Find where the given text appears and provide that cell's center as (X, Y) coordinate. 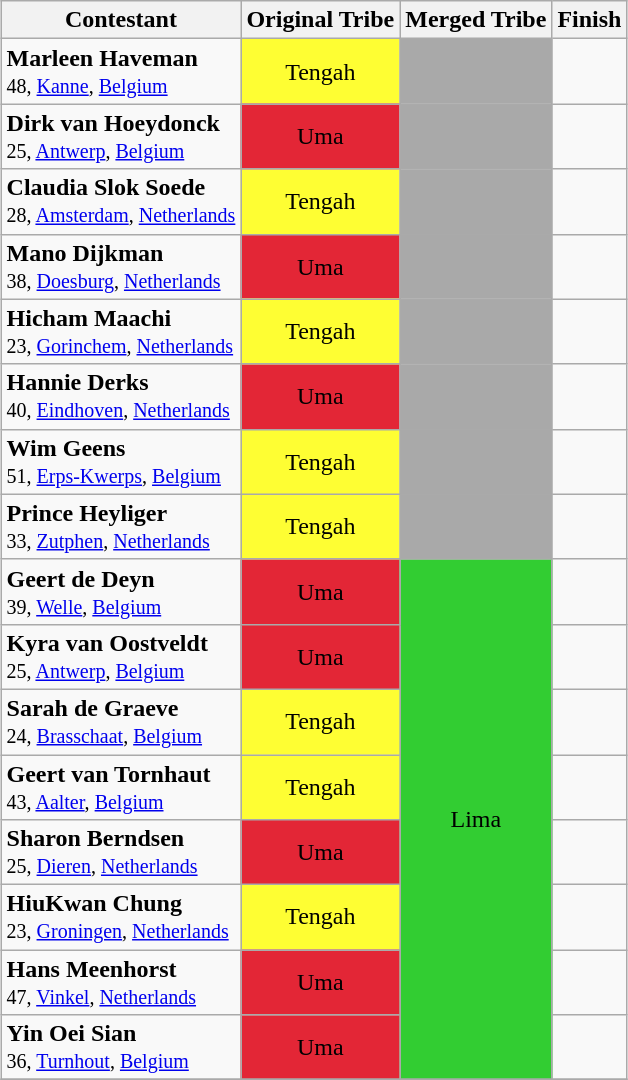
Prince Heyliger33, Zutphen, Netherlands (121, 526)
Geert van Tornhaut43, Aalter, Belgium (121, 786)
Original Tribe (320, 20)
Sarah de Graeve24, Brasschaat, Belgium (121, 722)
Contestant (121, 20)
Claudia Slok Soede28, Amsterdam, Netherlands (121, 202)
Hannie Derks40, Eindhoven, Netherlands (121, 396)
Geert de Deyn39, Welle, Belgium (121, 592)
Wim Geens51, Erps-Kwerps, Belgium (121, 462)
Sharon Berndsen25, Dieren, Netherlands (121, 852)
Kyra van Oostveldt25, Antwerp, Belgium (121, 656)
Hicham Maachi23, Gorinchem, Netherlands (121, 332)
Merged Tribe (476, 20)
Dirk van Hoeydonck25, Antwerp, Belgium (121, 136)
Lima (476, 819)
Finish (590, 20)
Mano Dijkman38, Doesburg, Netherlands (121, 266)
Hans Meenhorst47, Vinkel, Netherlands (121, 982)
Marleen Haveman48, Kanne, Belgium (121, 72)
HiuKwan Chung23, Groningen, Netherlands (121, 918)
Yin Oei Sian36, Turnhout, Belgium (121, 1048)
